Find where the given text appears and provide that cell's center as [x, y] coordinate. 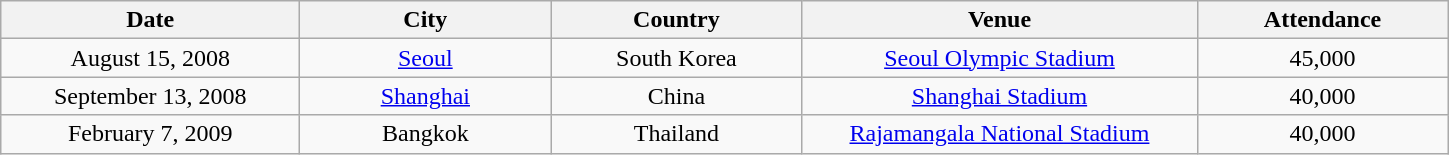
South Korea [676, 58]
45,000 [1322, 58]
Shanghai [426, 96]
Rajamangala National Stadium [1000, 134]
Shanghai Stadium [1000, 96]
February 7, 2009 [150, 134]
August 15, 2008 [150, 58]
Seoul Olympic Stadium [1000, 58]
Bangkok [426, 134]
Attendance [1322, 20]
September 13, 2008 [150, 96]
Country [676, 20]
City [426, 20]
China [676, 96]
Venue [1000, 20]
Seoul [426, 58]
Thailand [676, 134]
Date [150, 20]
